Extract the [X, Y] coordinate from the center of the cell holding the provided text.  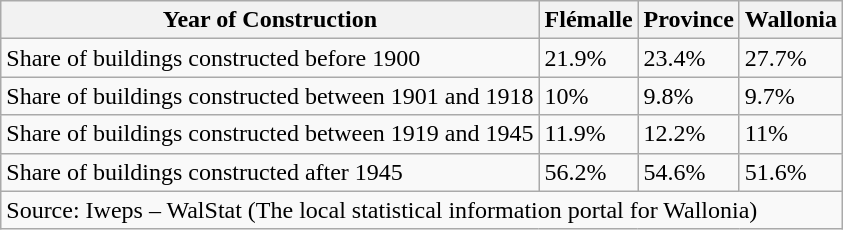
56.2% [588, 172]
21.9% [588, 58]
27.7% [790, 58]
Share of buildings constructed between 1901 and 1918 [270, 96]
Source: Iweps – WalStat (The local statistical information portal for Wallonia) [422, 210]
54.6% [688, 172]
Wallonia [790, 20]
9.8% [688, 96]
11% [790, 134]
Flémalle [588, 20]
Share of buildings constructed after 1945 [270, 172]
12.2% [688, 134]
Year of Construction [270, 20]
11.9% [588, 134]
23.4% [688, 58]
Share of buildings constructed between 1919 and 1945 [270, 134]
Province [688, 20]
9.7% [790, 96]
10% [588, 96]
Share of buildings constructed before 1900 [270, 58]
51.6% [790, 172]
